Return the [x, y] coordinate for the center point of the cell that contains the specified text.  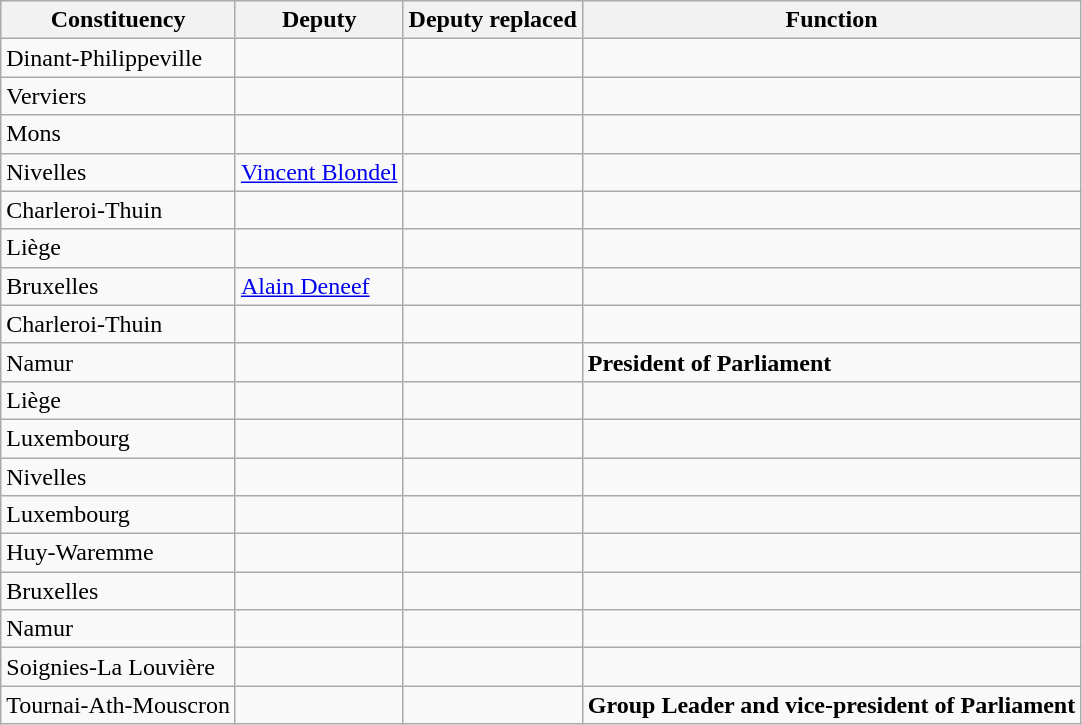
President of Parliament [831, 362]
Dinant-Philippeville [118, 58]
Group Leader and vice-president of Parliament [831, 705]
Soignies-La Louvière [118, 667]
Constituency [118, 20]
Verviers [118, 96]
Huy-Waremme [118, 553]
Vincent Blondel [319, 172]
Deputy replaced [492, 20]
Function [831, 20]
Alain Deneef [319, 286]
Deputy [319, 20]
Tournai-Ath-Mouscron [118, 705]
Mons [118, 134]
